Pinpoint the cell where the given text exists, returning its (X, Y) midpoint coordinate. 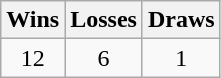
1 (181, 58)
Losses (104, 20)
Wins (33, 20)
12 (33, 58)
Draws (181, 20)
6 (104, 58)
